Output the [x, y] coordinate of the center of the cell containing the given text.  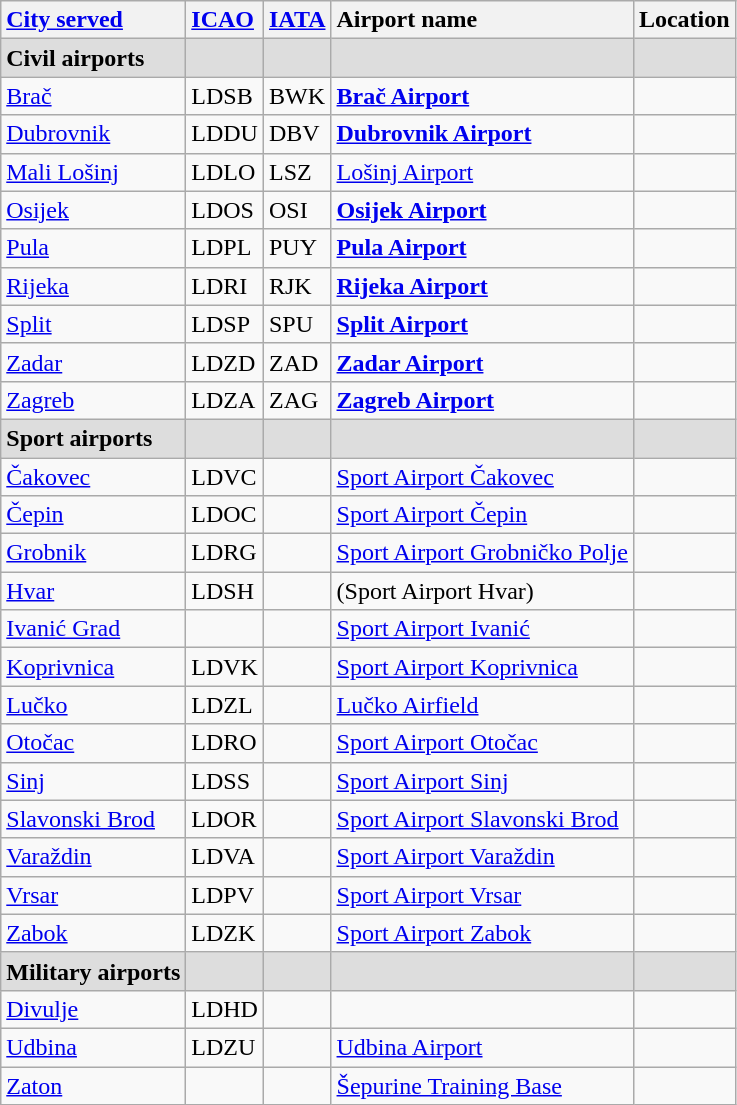
Zagreb Airport [482, 400]
Rijeka [94, 286]
Split [94, 324]
Sport Airport Ivanić [482, 629]
LDLO [225, 172]
LDZA [225, 400]
Sport Airport Zabok [482, 933]
Brač Airport [482, 96]
SPU [297, 324]
ZAG [297, 400]
LDSB [225, 96]
Sport Airport Varaždin [482, 857]
Sinj [94, 781]
Zadar Airport [482, 362]
LDPV [225, 895]
LDRI [225, 286]
LDOS [225, 210]
IATA [297, 20]
Sport airports [94, 438]
PUY [297, 248]
Lučko Airfield [482, 705]
Sport Airport Vrsar [482, 895]
LDZL [225, 705]
Grobnik [94, 553]
Lučko [94, 705]
Sport Airport Slavonski Brod [482, 819]
Lošinj Airport [482, 172]
LDZU [225, 1047]
Dubrovnik [94, 134]
Sport Airport Čakovec [482, 477]
Airport name [482, 20]
Sport Airport Sinj [482, 781]
Pula [94, 248]
Sport Airport Čepin [482, 515]
(Sport Airport Hvar) [482, 591]
ZAD [297, 362]
Military airports [94, 971]
Zaton [94, 1085]
Osijek Airport [482, 210]
Zagreb [94, 400]
Rijeka Airport [482, 286]
Sport Airport Koprivnica [482, 667]
Udbina [94, 1047]
Civil airports [94, 58]
LDSS [225, 781]
Hvar [94, 591]
Split Airport [482, 324]
Pula Airport [482, 248]
Sport Airport Grobničko Polje [482, 553]
Šepurine Training Base [482, 1085]
Location [684, 20]
Slavonski Brod [94, 819]
ICAO [225, 20]
LDRG [225, 553]
Vrsar [94, 895]
Koprivnica [94, 667]
Otočac [94, 743]
LDSP [225, 324]
LSZ [297, 172]
Dubrovnik Airport [482, 134]
LDVC [225, 477]
LDOC [225, 515]
LDSH [225, 591]
LDRO [225, 743]
LDVK [225, 667]
Divulje [94, 1009]
LDVA [225, 857]
Zadar [94, 362]
Osijek [94, 210]
DBV [297, 134]
City served [94, 20]
LDDU [225, 134]
Brač [94, 96]
BWK [297, 96]
Udbina Airport [482, 1047]
LDPL [225, 248]
Zabok [94, 933]
OSI [297, 210]
LDZK [225, 933]
Sport Airport Otočac [482, 743]
Mali Lošinj [94, 172]
LDOR [225, 819]
Čakovec [94, 477]
LDHD [225, 1009]
RJK [297, 286]
Varaždin [94, 857]
LDZD [225, 362]
Čepin [94, 515]
Ivanić Grad [94, 629]
